Pinpoint the cell where the given text exists, returning its (X, Y) midpoint coordinate. 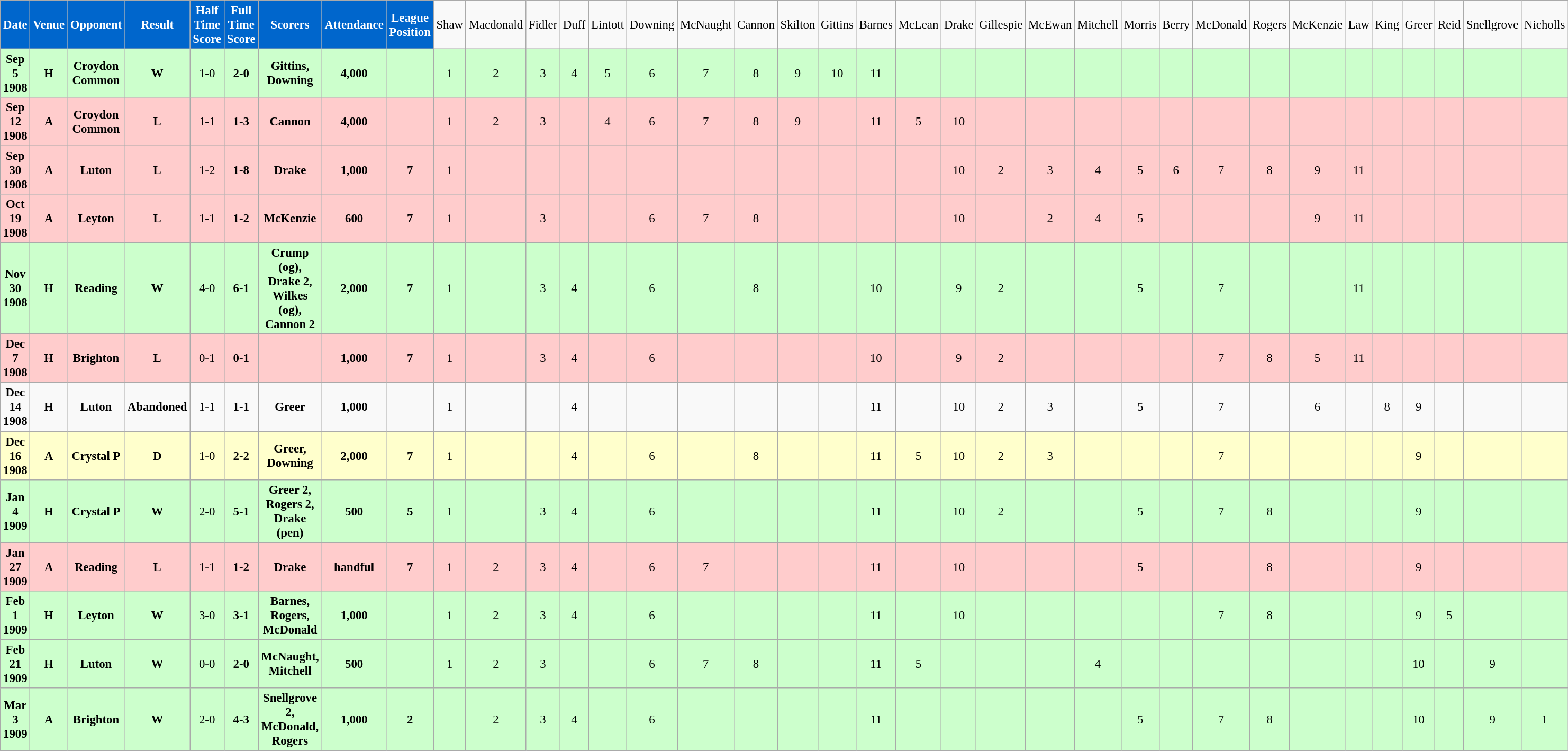
League Position (410, 25)
Oct 19 1908 (15, 219)
1-3 (241, 122)
McEwan (1050, 25)
Macdonald (495, 25)
Date (15, 25)
Half Time Score (207, 25)
Sep 30 1908 (15, 170)
Dec 16 1908 (15, 456)
handful (354, 567)
Mitchell (1098, 25)
Snellgrove 2, McDonald, Rogers (290, 720)
0-0 (207, 664)
D (158, 456)
Nicholls (1545, 25)
Jan 27 1909 (15, 567)
Gillespie (1001, 25)
4-0 (207, 289)
Attendance (354, 25)
Rogers (1270, 25)
Skilton (797, 25)
Lintott (608, 25)
3-0 (207, 615)
5-1 (241, 511)
600 (354, 219)
Mar 3 1909 (15, 720)
Venue (49, 25)
Dec 7 1908 (15, 359)
Jan 4 1909 (15, 511)
Berry (1176, 25)
McLean (919, 25)
1-8 (241, 170)
Greer, Downing (290, 456)
Duff (574, 25)
Fidler (543, 25)
Barnes, Rogers, McDonald (290, 615)
Barnes (876, 25)
Feb 1 1909 (15, 615)
McNaught, Mitchell (290, 664)
Downing (652, 25)
Scorers (290, 25)
Full Time Score (241, 25)
King (1387, 25)
Sep 5 1908 (15, 74)
Dec 14 1908 (15, 407)
McDonald (1221, 25)
Nov 30 1908 (15, 289)
Reid (1449, 25)
4-3 (241, 720)
Morris (1140, 25)
McNaught (706, 25)
Greer 2, Rogers 2, Drake (pen) (290, 511)
Sep 12 1908 (15, 122)
3-1 (241, 615)
Gittins (837, 25)
Law (1359, 25)
Feb 21 1909 (15, 664)
Snellgrove (1492, 25)
Abandoned (158, 407)
Opponent (96, 25)
2-2 (241, 456)
Result (158, 25)
Gittins, Downing (290, 74)
6-1 (241, 289)
Shaw (450, 25)
Crump (og), Drake 2, Wilkes (og), Cannon 2 (290, 289)
